Find where the given text appears and provide that cell's center as [x, y] coordinate. 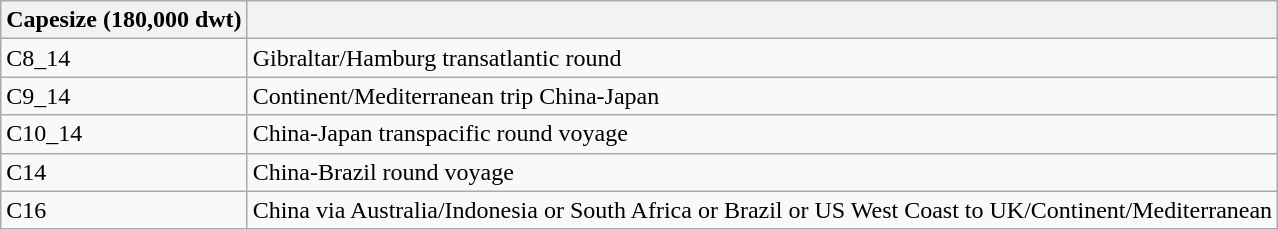
C9_14 [124, 96]
C16 [124, 210]
China-Japan transpacific round voyage [762, 134]
China via Australia/Indonesia or South Africa or Brazil or US West Coast to UK/Continent/Mediterranean [762, 210]
C8_14 [124, 58]
Gibraltar/Hamburg transatlantic round [762, 58]
Capesize (180,000 dwt) [124, 20]
Continent/Mediterranean trip China-Japan [762, 96]
C10_14 [124, 134]
C14 [124, 172]
China-Brazil round voyage [762, 172]
